Provide the (x, y) coordinate of the cell's center where the given text is located.  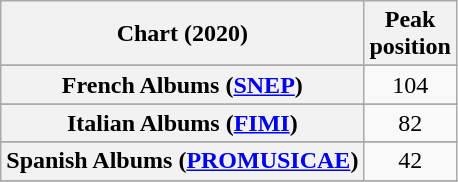
Chart (2020) (182, 34)
Peakposition (410, 34)
French Albums (SNEP) (182, 85)
104 (410, 85)
Spanish Albums (PROMUSICAE) (182, 161)
Italian Albums (FIMI) (182, 123)
82 (410, 123)
42 (410, 161)
